Return [x, y] of the center of cell containing provided text 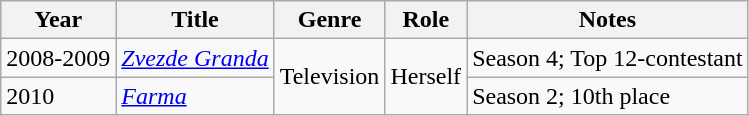
Farma [195, 96]
Title [195, 20]
Notes [608, 20]
Season 4; Top 12-contestant [608, 58]
Television [330, 77]
Year [58, 20]
2008-2009 [58, 58]
Zvezde Granda [195, 58]
Genre [330, 20]
2010 [58, 96]
Role [426, 20]
Herself [426, 77]
Season 2; 10th place [608, 96]
